From the cell containing the given text, extract its center point as [x, y] coordinate. 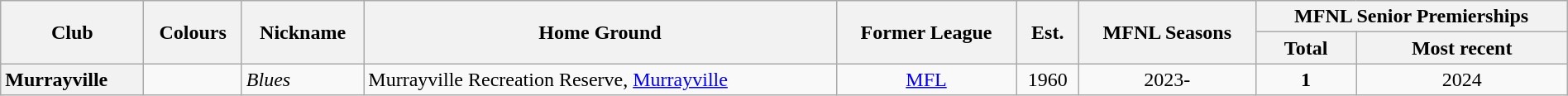
Former League [926, 32]
Murrayville Recreation Reserve, Murrayville [600, 79]
1960 [1048, 79]
Most recent [1462, 48]
Club [73, 32]
Est. [1048, 32]
MFNL Senior Premierships [1411, 17]
MFL [926, 79]
Home Ground [600, 32]
Blues [303, 79]
Total [1306, 48]
Nickname [303, 32]
Colours [193, 32]
2023- [1168, 79]
1 [1306, 79]
Murrayville [73, 79]
MFNL Seasons [1168, 32]
2024 [1462, 79]
